Return the [X, Y] coordinate for the center point of the cell that contains the specified text.  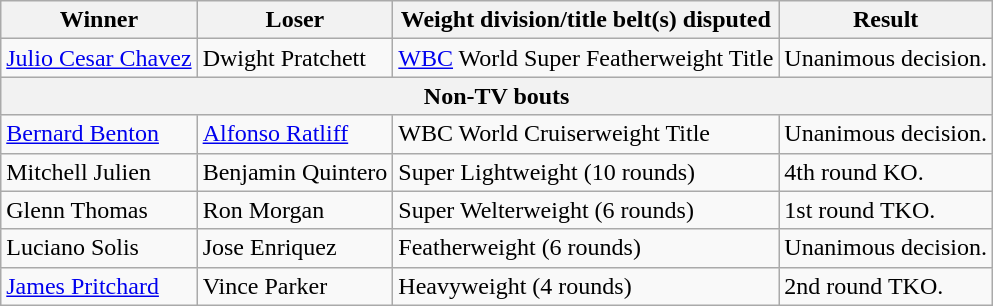
1st round TKO. [886, 210]
Heavyweight (4 rounds) [586, 286]
Bernard Benton [99, 134]
Super Lightweight (10 rounds) [586, 172]
Featherweight (6 rounds) [586, 248]
Vince Parker [295, 286]
Ron Morgan [295, 210]
WBC World Cruiserweight Title [586, 134]
Non-TV bouts [497, 96]
Super Welterweight (6 rounds) [586, 210]
Luciano Solis [99, 248]
Dwight Pratchett [295, 58]
2nd round TKO. [886, 286]
Mitchell Julien [99, 172]
Julio Cesar Chavez [99, 58]
Result [886, 20]
Loser [295, 20]
Winner [99, 20]
Benjamin Quintero [295, 172]
Jose Enriquez [295, 248]
Glenn Thomas [99, 210]
James Pritchard [99, 286]
Weight division/title belt(s) disputed [586, 20]
WBC World Super Featherweight Title [586, 58]
4th round KO. [886, 172]
Alfonso Ratliff [295, 134]
